Extract the (x, y) coordinate from the center of the cell holding the provided text.  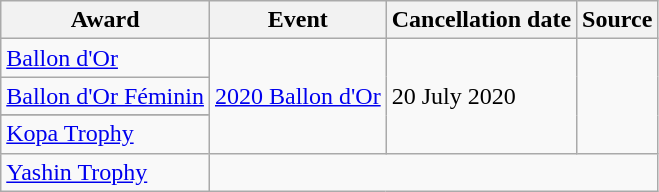
Yashin Trophy (106, 172)
Ballon d'Or (106, 58)
20 July 2020 (481, 96)
Source (618, 20)
Ballon d'Or Féminin (106, 96)
Cancellation date (481, 20)
2020 Ballon d'Or (298, 96)
Event (298, 20)
Award (106, 20)
Kopa Trophy (106, 134)
